Extract the [X, Y] coordinate from the center of the cell holding the provided text.  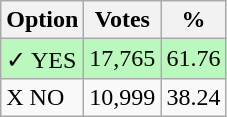
% [194, 20]
38.24 [194, 97]
X NO [42, 97]
Votes [122, 20]
17,765 [122, 59]
Option [42, 20]
✓ YES [42, 59]
10,999 [122, 97]
61.76 [194, 59]
